Locate the cell with the specified text and output its [X, Y] center coordinate. 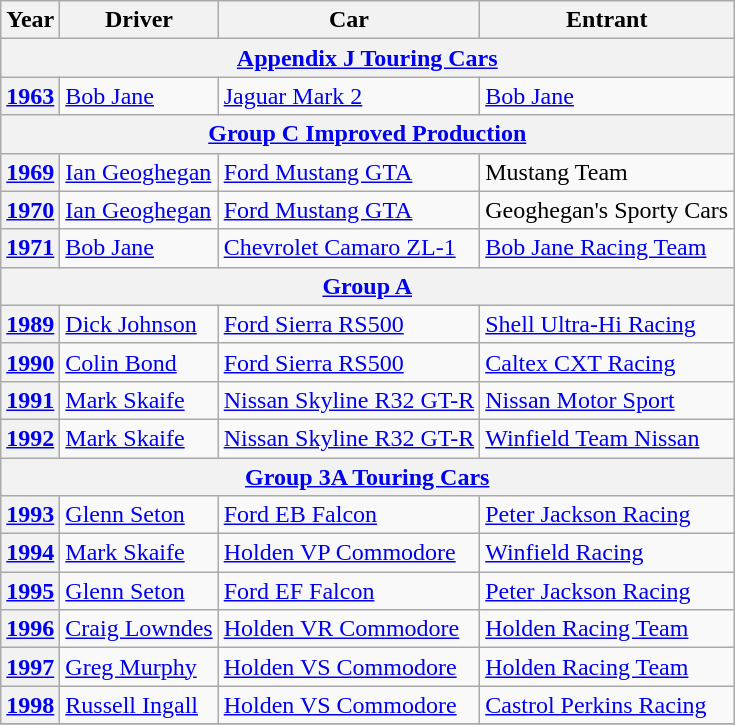
Craig Lowndes [139, 629]
Group A [368, 286]
Winfield Team Nissan [607, 438]
1994 [30, 553]
Winfield Racing [607, 553]
Entrant [607, 20]
Chevrolet Camaro ZL-1 [349, 248]
Driver [139, 20]
Ford EF Falcon [349, 591]
1992 [30, 438]
1963 [30, 96]
1993 [30, 515]
Holden VP Commodore [349, 553]
Appendix J Touring Cars [368, 58]
Castrol Perkins Racing [607, 705]
Colin Bond [139, 362]
1991 [30, 400]
Bob Jane Racing Team [607, 248]
1971 [30, 248]
Geoghegan's Sporty Cars [607, 210]
1969 [30, 172]
Group C Improved Production [368, 134]
1970 [30, 210]
Russell Ingall [139, 705]
Jaguar Mark 2 [349, 96]
Car [349, 20]
Dick Johnson [139, 324]
Shell Ultra-Hi Racing [607, 324]
Year [30, 20]
1997 [30, 667]
Ford EB Falcon [349, 515]
1996 [30, 629]
1998 [30, 705]
Greg Murphy [139, 667]
1990 [30, 362]
Mustang Team [607, 172]
Holden VR Commodore [349, 629]
1995 [30, 591]
Group 3A Touring Cars [368, 477]
Nissan Motor Sport [607, 400]
1989 [30, 324]
Caltex CXT Racing [607, 362]
